Locate the cell with the specified text and output its [x, y] center coordinate. 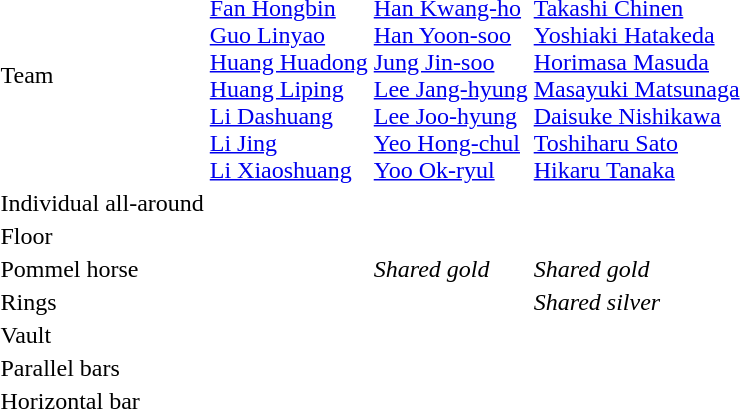
Shared gold [450, 269]
